Provide the (X, Y) coordinate of the cell's center where the given text is located.  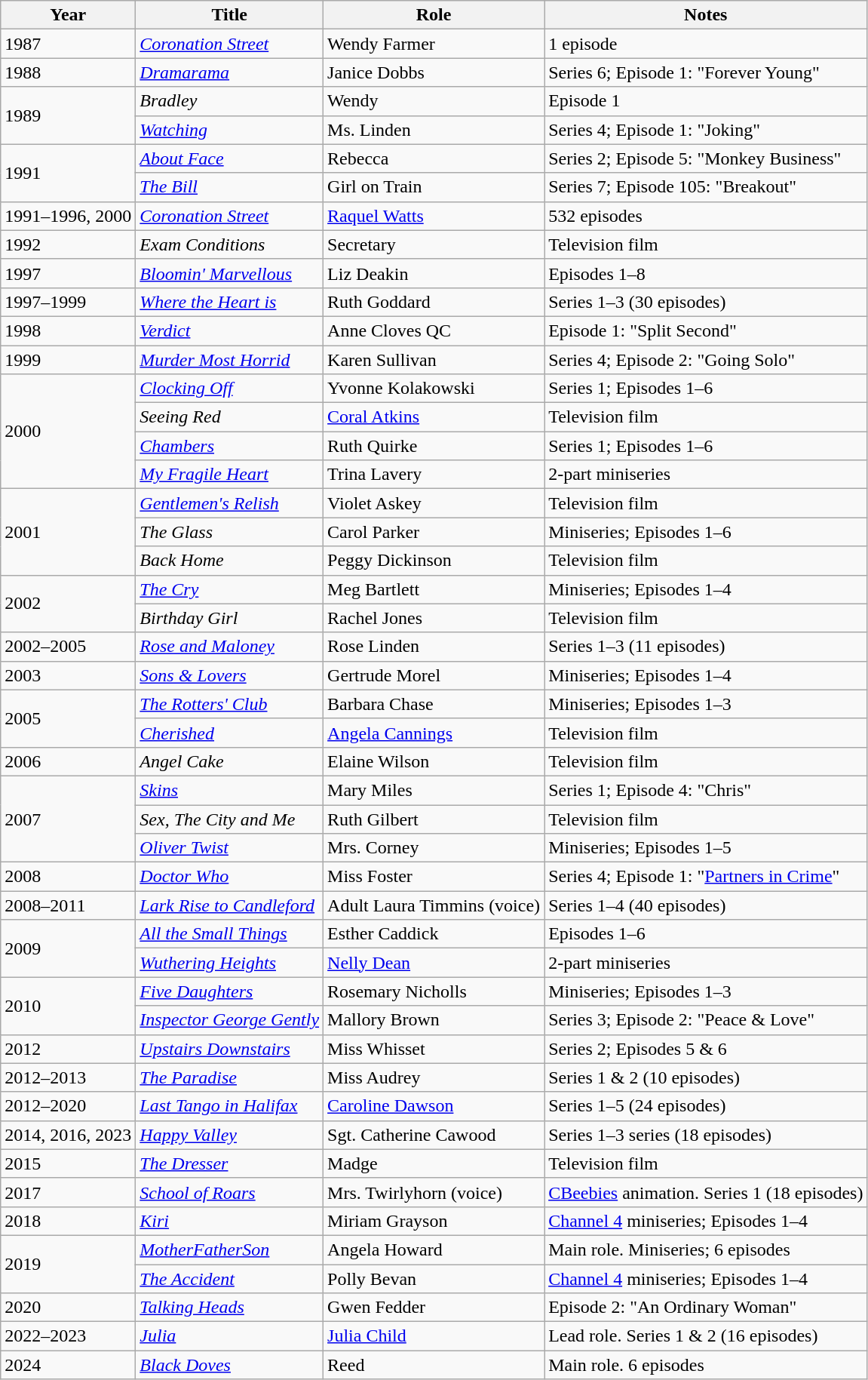
The Glass (229, 532)
2008 (68, 877)
Lark Rise to Candleford (229, 905)
Janice Dobbs (434, 72)
2020 (68, 1308)
1997–1999 (68, 302)
Gwen Fedder (434, 1308)
Rosemary Nicholls (434, 991)
Series 4; Episode 2: "Going Solo" (706, 360)
Chambers (229, 446)
2001 (68, 532)
2012 (68, 1049)
Miss Audrey (434, 1077)
Miss Whisset (434, 1049)
All the Small Things (229, 934)
Miss Foster (434, 877)
Series 1 & 2 (10 episodes) (706, 1077)
2012–2013 (68, 1077)
Watching (229, 130)
Series 6; Episode 1: "Forever Young" (706, 72)
Clocking Off (229, 389)
Series 2; Episodes 5 & 6 (706, 1049)
Inspector George Gently (229, 1020)
Elaine Wilson (434, 761)
Year (68, 15)
2010 (68, 1006)
1 episode (706, 44)
2009 (68, 948)
The Cry (229, 589)
1991–1996, 2000 (68, 216)
Cherished (229, 733)
Mrs. Twirlyhorn (voice) (434, 1192)
Yvonne Kolakowski (434, 389)
MotherFatherSon (229, 1249)
Title (229, 15)
Birthday Girl (229, 618)
Main role. Miniseries; 6 episodes (706, 1249)
Madge (434, 1163)
Murder Most Horrid (229, 360)
2019 (68, 1264)
1987 (68, 44)
Talking Heads (229, 1308)
Reed (434, 1365)
Episodes 1–8 (706, 273)
2002–2005 (68, 647)
Miniseries; Episodes 1–5 (706, 848)
Meg Bartlett (434, 589)
2017 (68, 1192)
Upstairs Downstairs (229, 1049)
2007 (68, 819)
The Bill (229, 187)
Episode 1: "Split Second" (706, 330)
2022–2023 (68, 1336)
CBeebies animation. Series 1 (18 episodes) (706, 1192)
School of Roars (229, 1192)
Skins (229, 790)
Series 4; Episode 1: "Partners in Crime" (706, 877)
Happy Valley (229, 1135)
Role (434, 15)
Violet Askey (434, 503)
About Face (229, 158)
2002 (68, 604)
1991 (68, 173)
The Accident (229, 1279)
Adult Laura Timmins (voice) (434, 905)
2003 (68, 675)
Nelly Dean (434, 963)
My Fragile Heart (229, 475)
Girl on Train (434, 187)
Where the Heart is (229, 302)
Exam Conditions (229, 244)
Karen Sullivan (434, 360)
Miriam Grayson (434, 1221)
Black Doves (229, 1365)
Liz Deakin (434, 273)
532 episodes (706, 216)
Angel Cake (229, 761)
Ruth Gilbert (434, 819)
Esther Caddick (434, 934)
Last Tango in Halifax (229, 1106)
Miniseries; Episodes 1–6 (706, 532)
Sex, The City and Me (229, 819)
Trina Lavery (434, 475)
Kiri (229, 1221)
Peggy Dickinson (434, 561)
2008–2011 (68, 905)
1992 (68, 244)
1988 (68, 72)
Series 2; Episode 5: "Monkey Business" (706, 158)
Secretary (434, 244)
2006 (68, 761)
The Rotters' Club (229, 704)
Angela Cannings (434, 733)
Gertrude Morel (434, 675)
Wendy Farmer (434, 44)
Series 1–5 (24 episodes) (706, 1106)
Sons & Lovers (229, 675)
Series 7; Episode 105: "Breakout" (706, 187)
Wuthering Heights (229, 963)
Series 1; Episode 4: "Chris" (706, 790)
Ruth Goddard (434, 302)
Series 3; Episode 2: "Peace & Love" (706, 1020)
1997 (68, 273)
The Paradise (229, 1077)
Caroline Dawson (434, 1106)
Series 4; Episode 1: "Joking" (706, 130)
2000 (68, 432)
Dramarama (229, 72)
Raquel Watts (434, 216)
1999 (68, 360)
Polly Bevan (434, 1279)
Rose and Maloney (229, 647)
Angela Howard (434, 1249)
2024 (68, 1365)
Anne Cloves QC (434, 330)
Julia (229, 1336)
1989 (68, 115)
Rose Linden (434, 647)
Julia Child (434, 1336)
The Dresser (229, 1163)
Wendy (434, 101)
Mallory Brown (434, 1020)
Series 1–3 (11 episodes) (706, 647)
1998 (68, 330)
Rebecca (434, 158)
Carol Parker (434, 532)
2005 (68, 718)
2015 (68, 1163)
Doctor Who (229, 877)
2014, 2016, 2023 (68, 1135)
Mrs. Corney (434, 848)
Lead role. Series 1 & 2 (16 episodes) (706, 1336)
Episode 2: "An Ordinary Woman" (706, 1308)
Series 1–3 series (18 episodes) (706, 1135)
Main role. 6 episodes (706, 1365)
Episodes 1–6 (706, 934)
Coral Atkins (434, 417)
Barbara Chase (434, 704)
Seeing Red (229, 417)
Mary Miles (434, 790)
Bradley (229, 101)
Episode 1 (706, 101)
Bloomin' Marvellous (229, 273)
Series 1–4 (40 episodes) (706, 905)
Sgt. Catherine Cawood (434, 1135)
Verdict (229, 330)
Gentlemen's Relish (229, 503)
Notes (706, 15)
2012–2020 (68, 1106)
Oliver Twist (229, 848)
Back Home (229, 561)
Five Daughters (229, 991)
Rachel Jones (434, 618)
Ruth Quirke (434, 446)
2018 (68, 1221)
Series 1–3 (30 episodes) (706, 302)
Ms. Linden (434, 130)
